Search for the cell housing the specified text and yield its [X, Y] center coordinate. 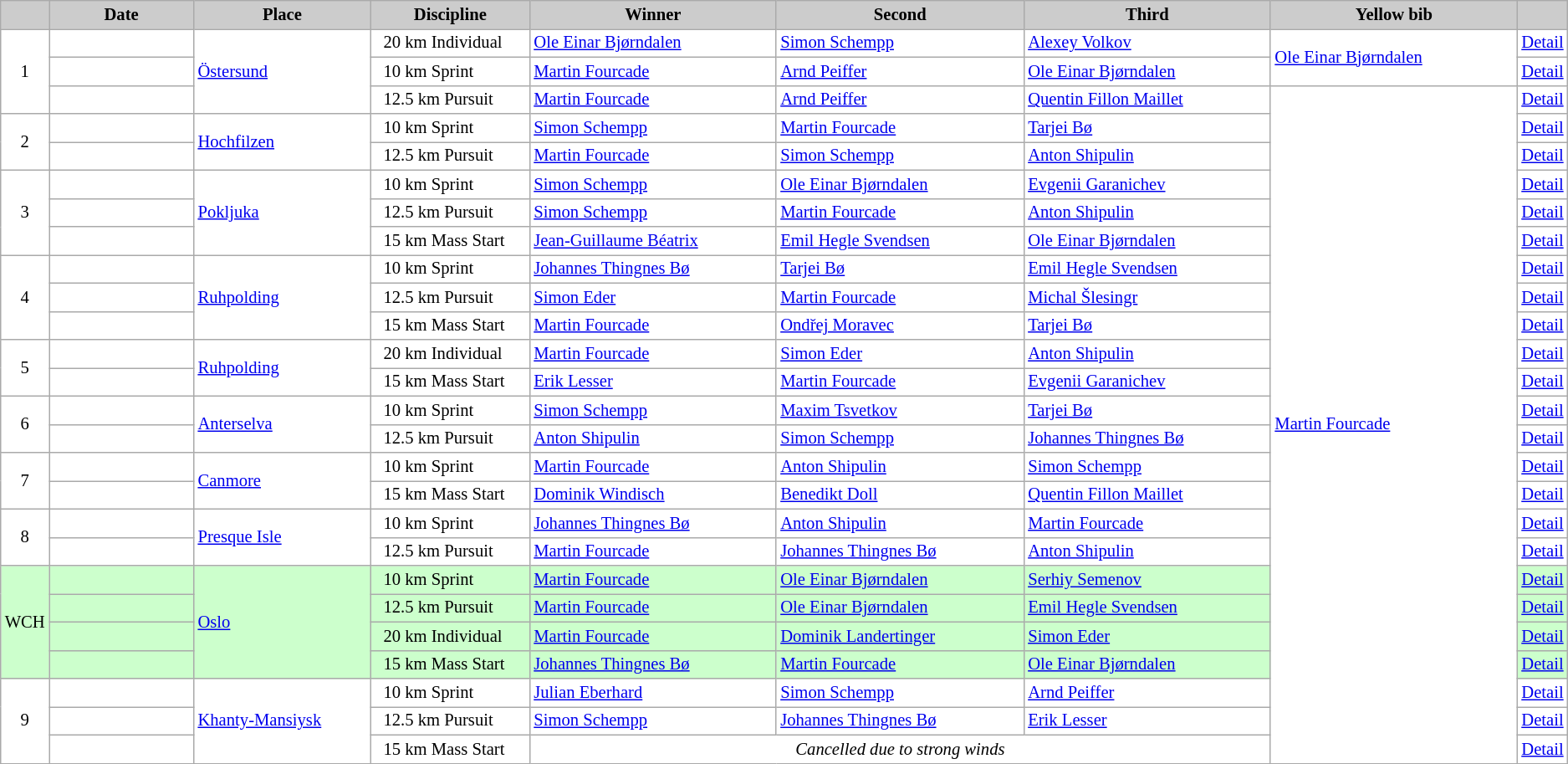
Date [122, 14]
2 [25, 142]
Winner [652, 14]
Maxim Tsvetkov [900, 410]
Dominik Landertinger [900, 636]
Discipline [450, 14]
Second [900, 14]
7 [25, 480]
Alexey Volkov [1147, 43]
9 [25, 720]
6 [25, 424]
4 [25, 296]
1 [25, 70]
Hochfilzen [283, 142]
5 [25, 368]
Presque Isle [283, 537]
Jean-Guillaume Béatrix [652, 240]
Canmore [283, 480]
8 [25, 537]
WCH [25, 623]
Serhiy Semenov [1147, 580]
Benedikt Doll [900, 495]
Ondřej Moravec [900, 326]
Oslo [283, 623]
Pokljuka [283, 213]
Third [1147, 14]
Anterselva [283, 424]
Dominik Windisch [652, 495]
Yellow bib [1393, 14]
Place [283, 14]
Cancelled due to strong winds [900, 749]
Östersund [283, 70]
3 [25, 213]
Khanty-Mansiysk [283, 720]
Michal Šlesingr [1147, 297]
Julian Eberhard [652, 692]
